From the cell containing the given text, extract its center point as (X, Y) coordinate. 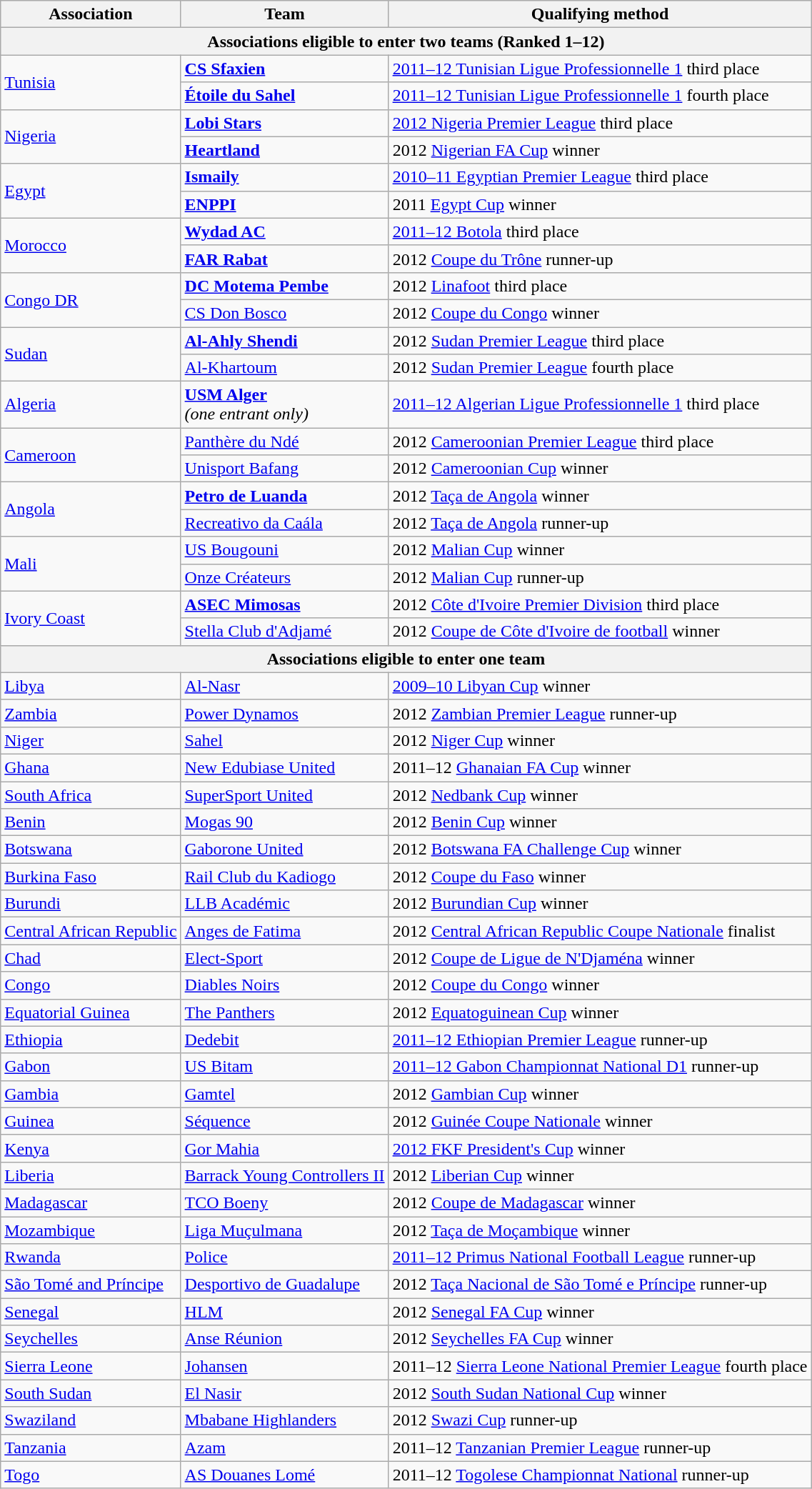
Liga Muçulmana (284, 1230)
2012 Taça de Moçambique winner (600, 1230)
2012 Burundian Cup winner (600, 904)
2012 Nigerian FA Cup winner (600, 150)
SuperSport United (284, 795)
Tunisia (91, 82)
El Nasir (284, 1393)
ASEC Mimosas (284, 604)
Al-Ahly Shendi (284, 341)
Elect-Sport (284, 958)
Petro de Luanda (284, 496)
2012 Malian Cup runner-up (600, 577)
Ghana (91, 767)
Liberia (91, 1175)
Burkina Faso (91, 877)
Egypt (91, 191)
Onze Créateurs (284, 577)
2009–10 Libyan Cup winner (600, 686)
Lobi Stars (284, 123)
2012 Cameroonian Premier League third place (600, 442)
Mali (91, 564)
HLM (284, 1312)
Rwanda (91, 1258)
Panthère du Ndé (284, 442)
2012 South Sudan National Cup winner (600, 1393)
2012 Côte d'Ivoire Premier Division third place (600, 604)
2012 Benin Cup winner (600, 822)
2011–12 Ethiopian Premier League runner-up (600, 1040)
Guinea (91, 1121)
TCO Boeny (284, 1202)
2012 Zambian Premier League runner-up (600, 713)
Mbabane Highlanders (284, 1420)
2011–12 Sierra Leone National Premier League fourth place (600, 1366)
2011–12 Gabon Championnat National D1 runner-up (600, 1067)
Sierra Leone (91, 1366)
2012 Niger Cup winner (600, 740)
DC Motema Pembe (284, 286)
New Edubiase United (284, 767)
Mozambique (91, 1230)
Nigeria (91, 136)
CS Sfaxien (284, 69)
2011 Egypt Cup winner (600, 204)
Zambia (91, 713)
Wydad AC (284, 231)
Algeria (91, 404)
Mogas 90 (284, 822)
Associations eligible to enter two teams (Ranked 1–12) (406, 41)
Stella Club d'Adjamé (284, 632)
2012 Sudan Premier League fourth place (600, 368)
US Bitam (284, 1067)
Togo (91, 1475)
The Panthers (284, 1012)
2012 Swazi Cup runner-up (600, 1420)
2012 Guinée Coupe Nationale winner (600, 1121)
Swaziland (91, 1420)
2011–12 Tunisian Ligue Professionnelle 1 fourth place (600, 96)
Gamtel (284, 1094)
AS Douanes Lomé (284, 1475)
Anges de Fatima (284, 931)
2011–12 Algerian Ligue Professionnelle 1 third place (600, 404)
Central African Republic (91, 931)
2011–12 Tunisian Ligue Professionnelle 1 third place (600, 69)
Tanzania (91, 1448)
USM Alger(one entrant only) (284, 404)
2012 Coupe du Faso winner (600, 877)
Sudan (91, 354)
Qualifying method (600, 14)
FAR Rabat (284, 259)
Gambia (91, 1094)
2012 Central African Republic Coupe Nationale finalist (600, 931)
Barrack Young Controllers II (284, 1175)
ENPPI (284, 204)
2011–12 Togolese Championnat National runner-up (600, 1475)
Heartland (284, 150)
Séquence (284, 1121)
2012 Coupe du Trône runner-up (600, 259)
Azam (284, 1448)
Police (284, 1258)
Johansen (284, 1366)
Étoile du Sahel (284, 96)
Chad (91, 958)
Recreativo da Caála (284, 523)
South Africa (91, 795)
2012 Cameroonian Cup winner (600, 469)
2012 Nigeria Premier League third place (600, 123)
2012 Sudan Premier League third place (600, 341)
2012 Nedbank Cup winner (600, 795)
Congo (91, 985)
Team (284, 14)
2012 FKF President's Cup winner (600, 1148)
Botswana (91, 850)
Power Dynamos (284, 713)
Association (91, 14)
2012 Taça de Angola winner (600, 496)
Rail Club du Kadiogo (284, 877)
2012 Malian Cup winner (600, 550)
LLB Académic (284, 904)
CS Don Bosco (284, 313)
2012 Coupe de Côte d'Ivoire de football winner (600, 632)
Al-Nasr (284, 686)
2011–12 Primus National Football League runner-up (600, 1258)
Libya (91, 686)
2012 Seychelles FA Cup winner (600, 1339)
Gaborone United (284, 850)
Burundi (91, 904)
2011–12 Tanzanian Premier League runner-up (600, 1448)
Morocco (91, 245)
South Sudan (91, 1393)
2012 Linafoot third place (600, 286)
Ethiopia (91, 1040)
2012 Senegal FA Cup winner (600, 1312)
Madagascar (91, 1202)
Ivory Coast (91, 618)
Associations eligible to enter one team (406, 659)
Congo DR (91, 299)
Diables Noirs (284, 985)
2012 Coupe de Madagascar winner (600, 1202)
2012 Coupe de Ligue de N'Djaména winner (600, 958)
2012 Gambian Cup winner (600, 1094)
Al-Khartoum (284, 368)
Niger (91, 740)
Angola (91, 509)
Cameroon (91, 455)
2012 Botswana FA Challenge Cup winner (600, 850)
Senegal (91, 1312)
Benin (91, 822)
Unisport Bafang (284, 469)
Desportivo de Guadalupe (284, 1285)
Gor Mahia (284, 1148)
São Tomé and Príncipe (91, 1285)
2010–11 Egyptian Premier League third place (600, 177)
2011–12 Ghanaian FA Cup winner (600, 767)
2012 Taça de Angola runner-up (600, 523)
Kenya (91, 1148)
Sahel (284, 740)
2012 Equatoguinean Cup winner (600, 1012)
Equatorial Guinea (91, 1012)
Gabon (91, 1067)
Ismaily (284, 177)
2012 Taça Nacional de São Tomé e Príncipe runner-up (600, 1285)
Anse Réunion (284, 1339)
2012 Liberian Cup winner (600, 1175)
2011–12 Botola third place (600, 231)
Seychelles (91, 1339)
US Bougouni (284, 550)
Dedebit (284, 1040)
